From the cell containing the given text, extract its center point as [x, y] coordinate. 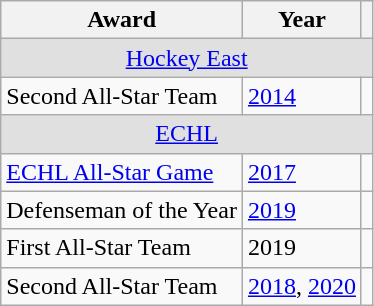
Hockey East [187, 58]
Defenseman of the Year [122, 210]
2018, 2020 [302, 286]
First All-Star Team [122, 248]
2014 [302, 96]
ECHL All-Star Game [122, 172]
2017 [302, 172]
ECHL [187, 134]
Year [302, 20]
Award [122, 20]
